Locate the cell with the specified text and output its (x, y) center coordinate. 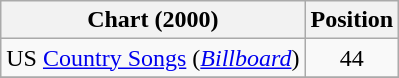
Chart (2000) (153, 20)
US Country Songs (Billboard) (153, 58)
Position (352, 20)
44 (352, 58)
